Detect which cell encompasses the target text, then output its [x, y] center coordinate. 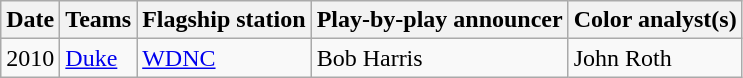
Date [30, 20]
Bob Harris [440, 58]
Color analyst(s) [655, 20]
2010 [30, 58]
WDNC [224, 58]
Teams [98, 20]
Duke [98, 58]
Play-by-play announcer [440, 20]
Flagship station [224, 20]
John Roth [655, 58]
